Pinpoint the cell where the given text exists, returning its [X, Y] midpoint coordinate. 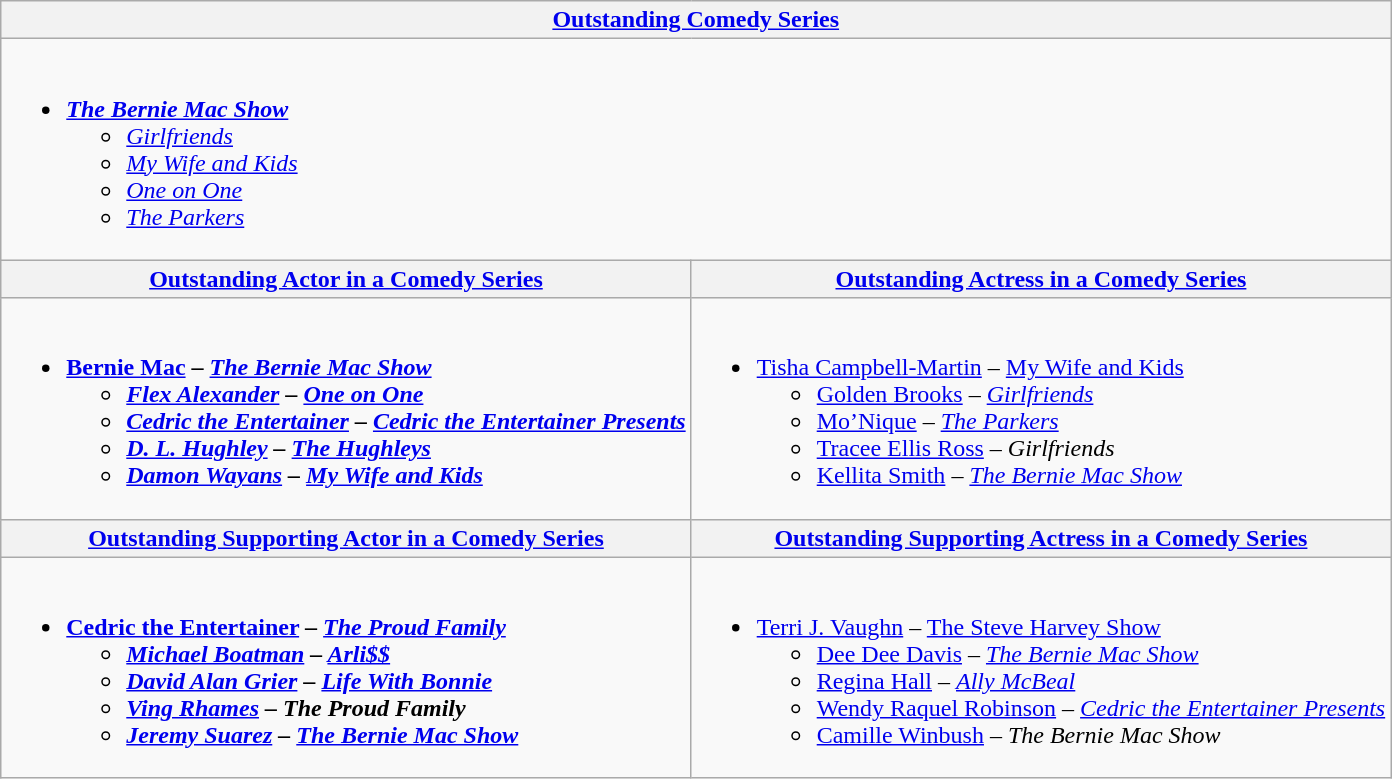
Outstanding Supporting Actress in a Comedy Series [1041, 538]
The Bernie Mac ShowGirlfriendsMy Wife and KidsOne on OneThe Parkers [696, 150]
Outstanding Comedy Series [696, 20]
Outstanding Actor in a Comedy Series [346, 279]
Outstanding Actress in a Comedy Series [1041, 279]
Outstanding Supporting Actor in a Comedy Series [346, 538]
